Locate the cell with the specified text and output its [x, y] center coordinate. 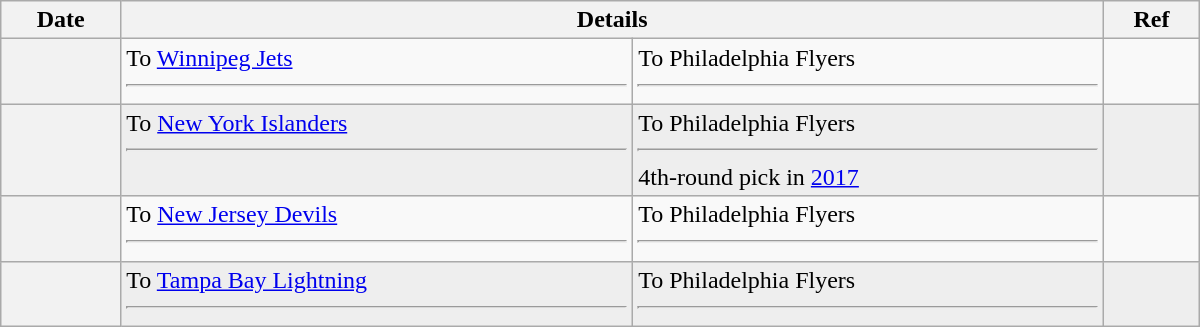
Ref [1152, 20]
To New Jersey Devils [377, 228]
Details [612, 20]
To Philadelphia Flyers 4th-round pick in 2017 [868, 150]
To New York Islanders [377, 150]
To Winnipeg Jets [377, 72]
To Tampa Bay Lightning [377, 294]
Date [61, 20]
